Search for the cell housing the specified text and yield its (x, y) center coordinate. 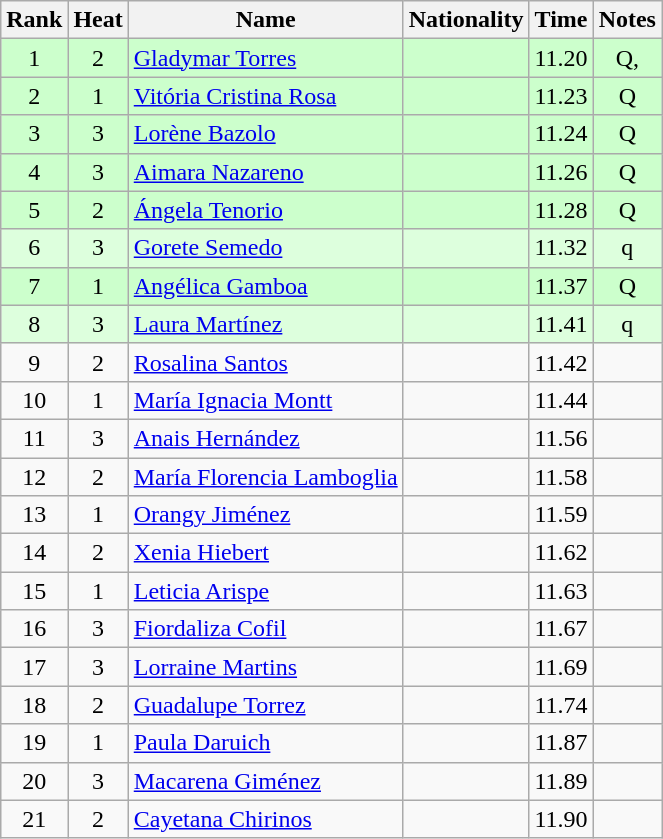
Rosalina Santos (266, 362)
6 (34, 248)
Macarena Giménez (266, 781)
11.32 (561, 248)
12 (34, 477)
11.37 (561, 286)
Gladymar Torres (266, 58)
Gorete Semedo (266, 248)
11.59 (561, 515)
11.42 (561, 362)
18 (34, 705)
Ángela Tenorio (266, 210)
Notes (627, 20)
Heat (98, 20)
11.58 (561, 477)
María Florencia Lamboglia (266, 477)
9 (34, 362)
Cayetana Chirinos (266, 819)
11.87 (561, 743)
11.24 (561, 134)
11.67 (561, 629)
Time (561, 20)
11.74 (561, 705)
13 (34, 515)
Lorène Bazolo (266, 134)
Paula Daruich (266, 743)
Leticia Arispe (266, 591)
11.89 (561, 781)
Laura Martínez (266, 324)
10 (34, 400)
16 (34, 629)
11.26 (561, 172)
Anais Hernández (266, 438)
Angélica Gamboa (266, 286)
11.62 (561, 553)
11.20 (561, 58)
Fiordaliza Cofil (266, 629)
4 (34, 172)
Xenia Hiebert (266, 553)
Nationality (466, 20)
20 (34, 781)
Q, (627, 58)
11.63 (561, 591)
11 (34, 438)
Vitória Cristina Rosa (266, 96)
Orangy Jiménez (266, 515)
Name (266, 20)
5 (34, 210)
Rank (34, 20)
8 (34, 324)
19 (34, 743)
11.69 (561, 667)
Guadalupe Torrez (266, 705)
7 (34, 286)
Aimara Nazareno (266, 172)
Lorraine Martins (266, 667)
15 (34, 591)
14 (34, 553)
11.90 (561, 819)
María Ignacia Montt (266, 400)
21 (34, 819)
11.23 (561, 96)
11.41 (561, 324)
17 (34, 667)
11.44 (561, 400)
11.56 (561, 438)
11.28 (561, 210)
